Return (X, Y) of the center of cell containing provided text 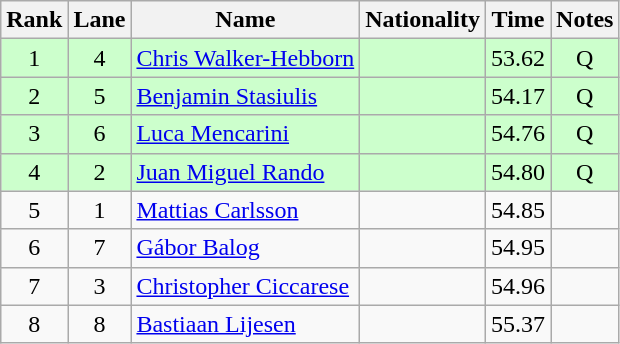
54.96 (518, 286)
Juan Miguel Rando (246, 172)
Rank (34, 20)
54.95 (518, 248)
Christopher Ciccarese (246, 286)
Benjamin Stasiulis (246, 96)
Name (246, 20)
Mattias Carlsson (246, 210)
54.85 (518, 210)
55.37 (518, 324)
Gábor Balog (246, 248)
54.76 (518, 134)
Lane (100, 20)
Notes (585, 20)
Chris Walker-Hebborn (246, 58)
Nationality (423, 20)
Luca Mencarini (246, 134)
Bastiaan Lijesen (246, 324)
54.17 (518, 96)
Time (518, 20)
53.62 (518, 58)
54.80 (518, 172)
